Extract the [x, y] coordinate from the center of the cell holding the provided text.  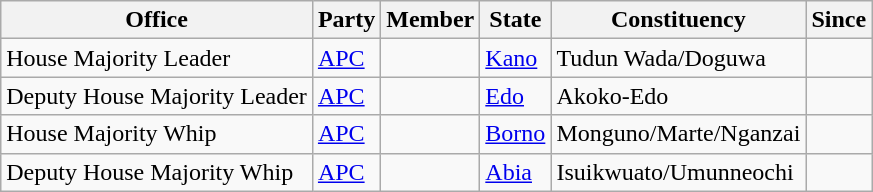
House Majority Whip [157, 134]
Party [346, 20]
State [516, 20]
Borno [516, 134]
Edo [516, 96]
Since [839, 20]
Abia [516, 172]
Office [157, 20]
House Majority Leader [157, 58]
Constituency [678, 20]
Member [430, 20]
Isuikwuato/Umunneochi [678, 172]
Kano [516, 58]
Deputy House Majority Leader [157, 96]
Deputy House Majority Whip [157, 172]
Akoko-Edo [678, 96]
Tudun Wada/Doguwa [678, 58]
Monguno/Marte/Nganzai [678, 134]
